Identify which cell holds the provided text, then report its (X, Y) central coordinate. 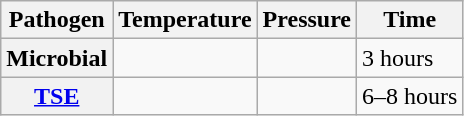
Time (410, 20)
6–8 hours (410, 96)
Pathogen (57, 20)
Microbial (57, 58)
3 hours (410, 58)
TSE (57, 96)
Pressure (306, 20)
Temperature (185, 20)
